Return the (x, y) coordinate for the center point of the cell that contains the specified text.  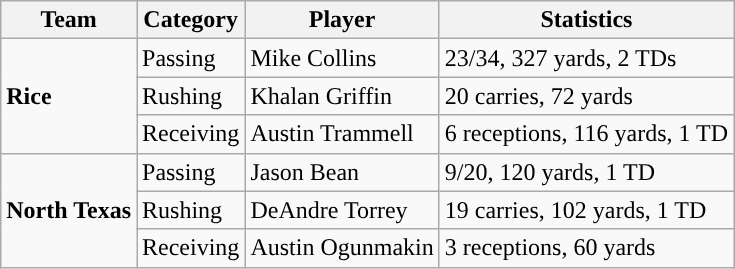
20 carries, 72 yards (586, 96)
19 carries, 102 yards, 1 TD (586, 210)
Statistics (586, 20)
North Texas (69, 210)
Rice (69, 96)
3 receptions, 60 yards (586, 248)
Team (69, 20)
9/20, 120 yards, 1 TD (586, 172)
Austin Ogunmakin (342, 248)
23/34, 327 yards, 2 TDs (586, 58)
Austin Trammell (342, 134)
Player (342, 20)
DeAndre Torrey (342, 210)
Khalan Griffin (342, 96)
Mike Collins (342, 58)
6 receptions, 116 yards, 1 TD (586, 134)
Jason Bean (342, 172)
Category (190, 20)
